Return (X, Y) of the center of cell containing provided text 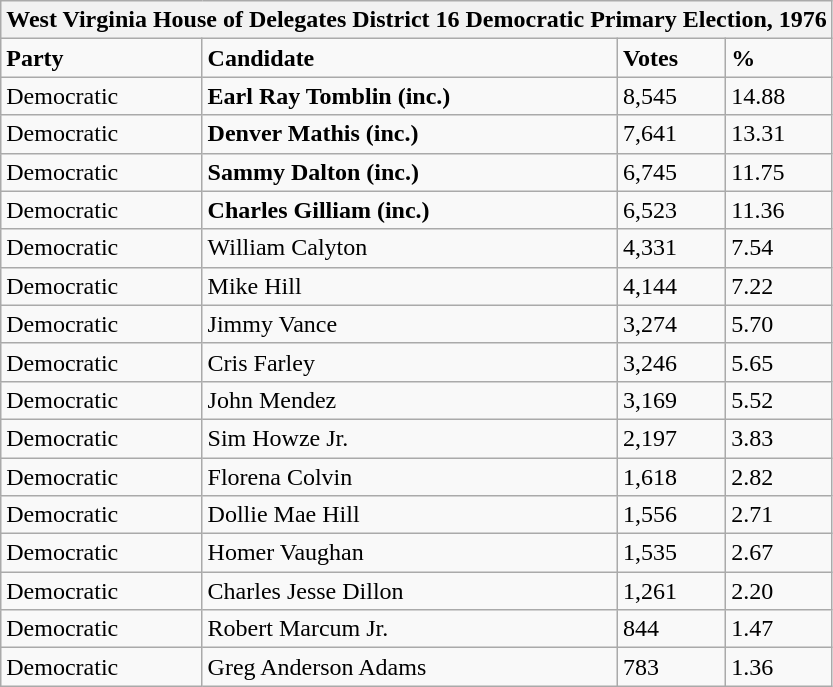
1,618 (671, 477)
3,246 (671, 362)
783 (671, 667)
7.22 (780, 286)
3.83 (780, 438)
3,274 (671, 324)
6,523 (671, 210)
Charles Jesse Dillon (410, 591)
West Virginia House of Delegates District 16 Democratic Primary Election, 1976 (417, 20)
8,545 (671, 96)
5.52 (780, 400)
5.65 (780, 362)
John Mendez (410, 400)
844 (671, 629)
1,556 (671, 515)
1,261 (671, 591)
2.67 (780, 553)
7.54 (780, 248)
Votes (671, 58)
Dollie Mae Hill (410, 515)
Florena Colvin (410, 477)
% (780, 58)
Party (102, 58)
Cris Farley (410, 362)
Sammy Dalton (inc.) (410, 172)
4,144 (671, 286)
Robert Marcum Jr. (410, 629)
5.70 (780, 324)
1,535 (671, 553)
11.36 (780, 210)
Greg Anderson Adams (410, 667)
Candidate (410, 58)
13.31 (780, 134)
14.88 (780, 96)
7,641 (671, 134)
2.82 (780, 477)
6,745 (671, 172)
2.20 (780, 591)
Earl Ray Tomblin (inc.) (410, 96)
Homer Vaughan (410, 553)
3,169 (671, 400)
Sim Howze Jr. (410, 438)
Denver Mathis (inc.) (410, 134)
1.36 (780, 667)
Charles Gilliam (inc.) (410, 210)
William Calyton (410, 248)
4,331 (671, 248)
2,197 (671, 438)
2.71 (780, 515)
Jimmy Vance (410, 324)
Mike Hill (410, 286)
11.75 (780, 172)
1.47 (780, 629)
